Scan for the cell matching the given text and deliver its [X, Y] coordinate at center. 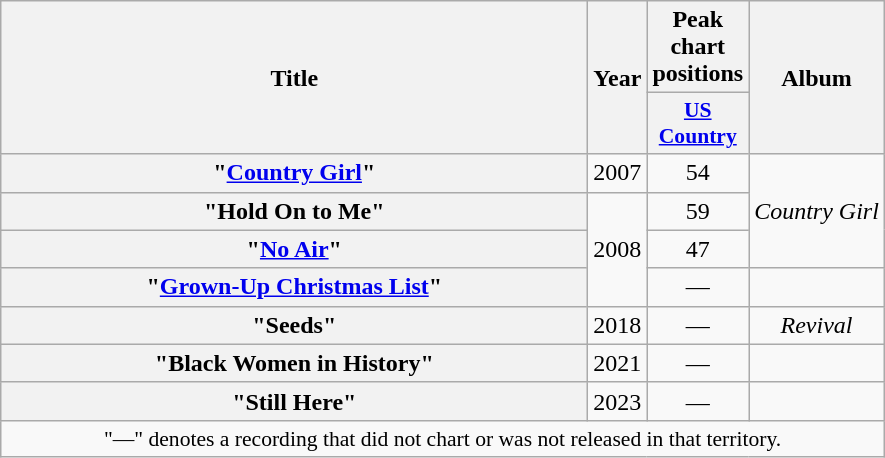
2007 [618, 173]
Peakchartpositions [698, 47]
Revival [817, 325]
"—" denotes a recording that did not chart or was not released in that territory. [443, 438]
"Black Women in History" [294, 363]
Year [618, 78]
2008 [618, 249]
2023 [618, 401]
54 [698, 173]
2018 [618, 325]
59 [698, 211]
Country Girl [817, 211]
USCountry [698, 124]
"Still Here" [294, 401]
Album [817, 78]
"Hold On to Me" [294, 211]
"No Air" [294, 249]
Title [294, 78]
"Grown-Up Christmas List" [294, 287]
47 [698, 249]
"Seeds" [294, 325]
"Country Girl" [294, 173]
2021 [618, 363]
